Provide the (x, y) coordinate of the cell's center where the given text is located.  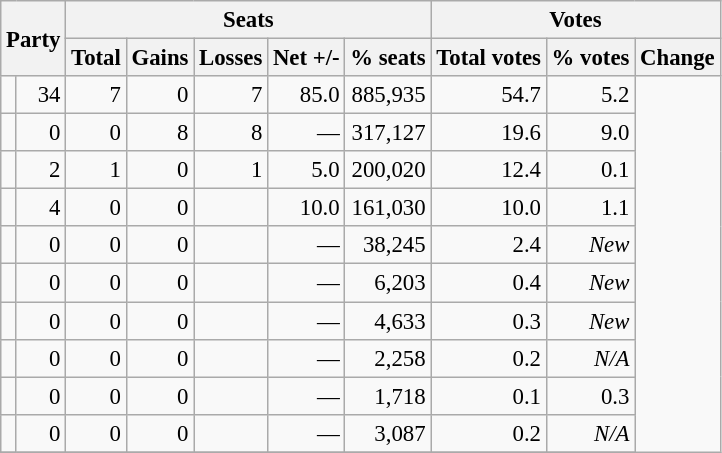
5.0 (306, 170)
6,203 (388, 283)
3,087 (388, 433)
Change (678, 58)
Total (96, 58)
Party (34, 38)
19.6 (488, 133)
317,127 (388, 133)
12.4 (488, 170)
9.0 (590, 133)
2.4 (488, 245)
38,245 (388, 245)
4,633 (388, 321)
Gains (160, 58)
54.7 (488, 95)
4 (40, 208)
2 (40, 170)
Seats (248, 20)
200,020 (388, 170)
0.4 (488, 283)
85.0 (306, 95)
Losses (231, 58)
Net +/- (306, 58)
1.1 (590, 208)
885,935 (388, 95)
% seats (388, 58)
34 (40, 95)
161,030 (388, 208)
Total votes (488, 58)
5.2 (590, 95)
1,718 (388, 396)
Votes (576, 20)
2,258 (388, 358)
% votes (590, 58)
